Output the (x, y) coordinate of the center of the cell containing the given text.  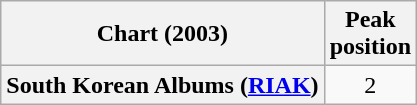
Chart (2003) (162, 34)
South Korean Albums (RIAK) (162, 85)
2 (370, 85)
Peakposition (370, 34)
